From the cell containing the given text, extract its center point as (X, Y) coordinate. 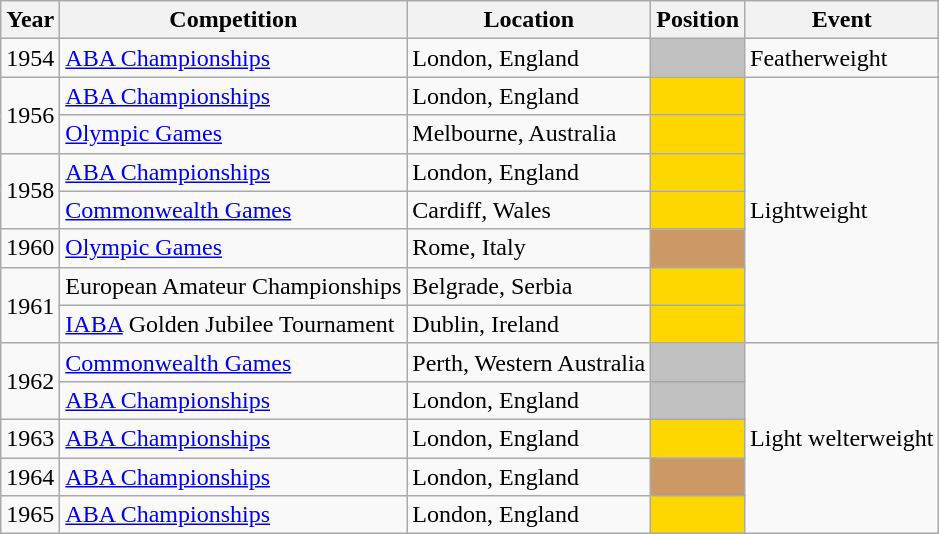
1956 (30, 115)
Year (30, 20)
Competition (234, 20)
1962 (30, 381)
European Amateur Championships (234, 286)
Event (842, 20)
Perth, Western Australia (529, 362)
1960 (30, 248)
1961 (30, 305)
Light welterweight (842, 438)
1954 (30, 58)
1958 (30, 191)
Lightweight (842, 210)
1965 (30, 515)
1963 (30, 438)
Melbourne, Australia (529, 134)
Dublin, Ireland (529, 324)
Rome, Italy (529, 248)
Cardiff, Wales (529, 210)
IABA Golden Jubilee Tournament (234, 324)
Location (529, 20)
1964 (30, 477)
Belgrade, Serbia (529, 286)
Position (698, 20)
Featherweight (842, 58)
